Locate the cell with the specified text and output its (X, Y) center coordinate. 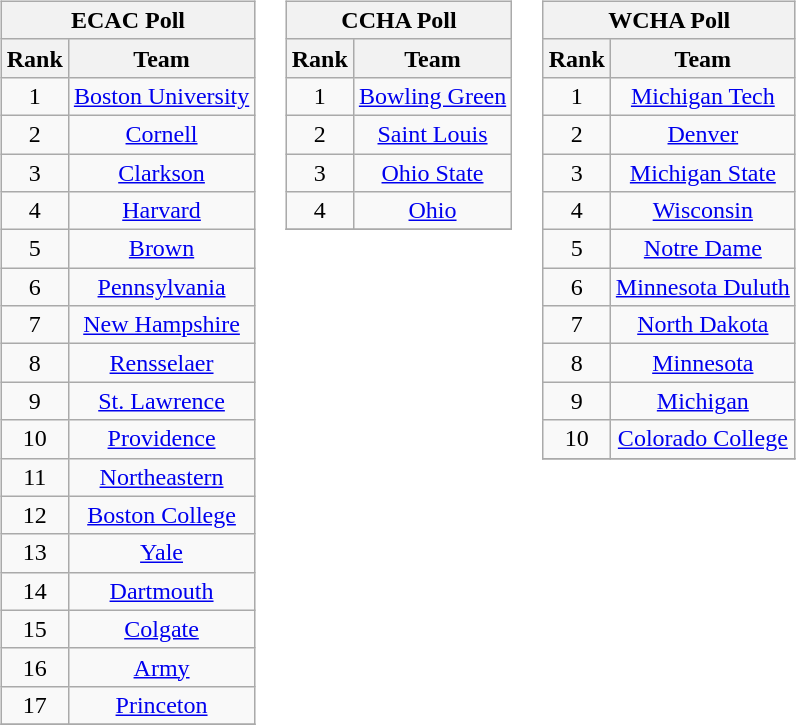
Notre Dame (702, 249)
Saint Louis (432, 134)
15 (34, 629)
ECAC Poll (128, 20)
Harvard (161, 211)
Boston University (161, 96)
17 (34, 705)
Boston College (161, 515)
Colgate (161, 629)
CCHA Poll (398, 20)
Michigan State (702, 173)
Pennsylvania (161, 287)
St. Lawrence (161, 401)
Army (161, 667)
Cornell (161, 134)
Wisconsin (702, 211)
Michigan (702, 401)
Clarkson (161, 173)
Brown (161, 249)
11 (34, 477)
Minnesota Duluth (702, 287)
Rensselaer (161, 363)
Princeton (161, 705)
16 (34, 667)
Yale (161, 553)
Northeastern (161, 477)
Michigan Tech (702, 96)
Bowling Green (432, 96)
12 (34, 515)
North Dakota (702, 325)
Dartmouth (161, 591)
Colorado College (702, 439)
Minnesota (702, 363)
New Hampshire (161, 325)
Ohio (432, 211)
Ohio State (432, 173)
WCHA Poll (669, 20)
13 (34, 553)
Denver (702, 134)
14 (34, 591)
Providence (161, 439)
